Scan for the cell matching the given text and deliver its (X, Y) coordinate at center. 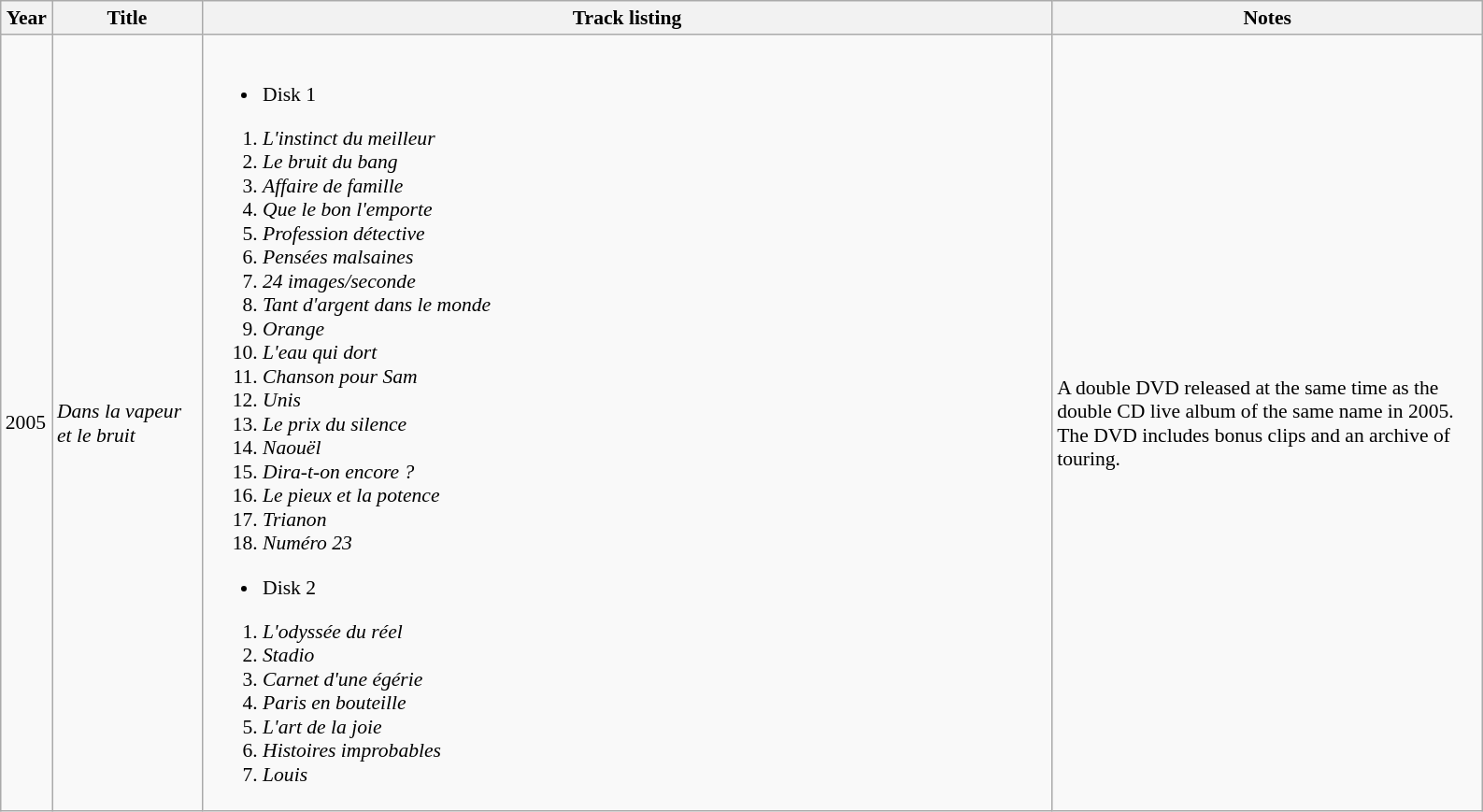
Notes (1267, 18)
2005 (26, 423)
A double DVD released at the same time as the double CD live album of the same name in 2005. The DVD includes bonus clips and an archive of touring. (1267, 423)
Dans la vapeur et le bruit (127, 423)
Year (26, 18)
Title (127, 18)
Track listing (627, 18)
